Extract the [X, Y] coordinate from the center of the cell holding the provided text.  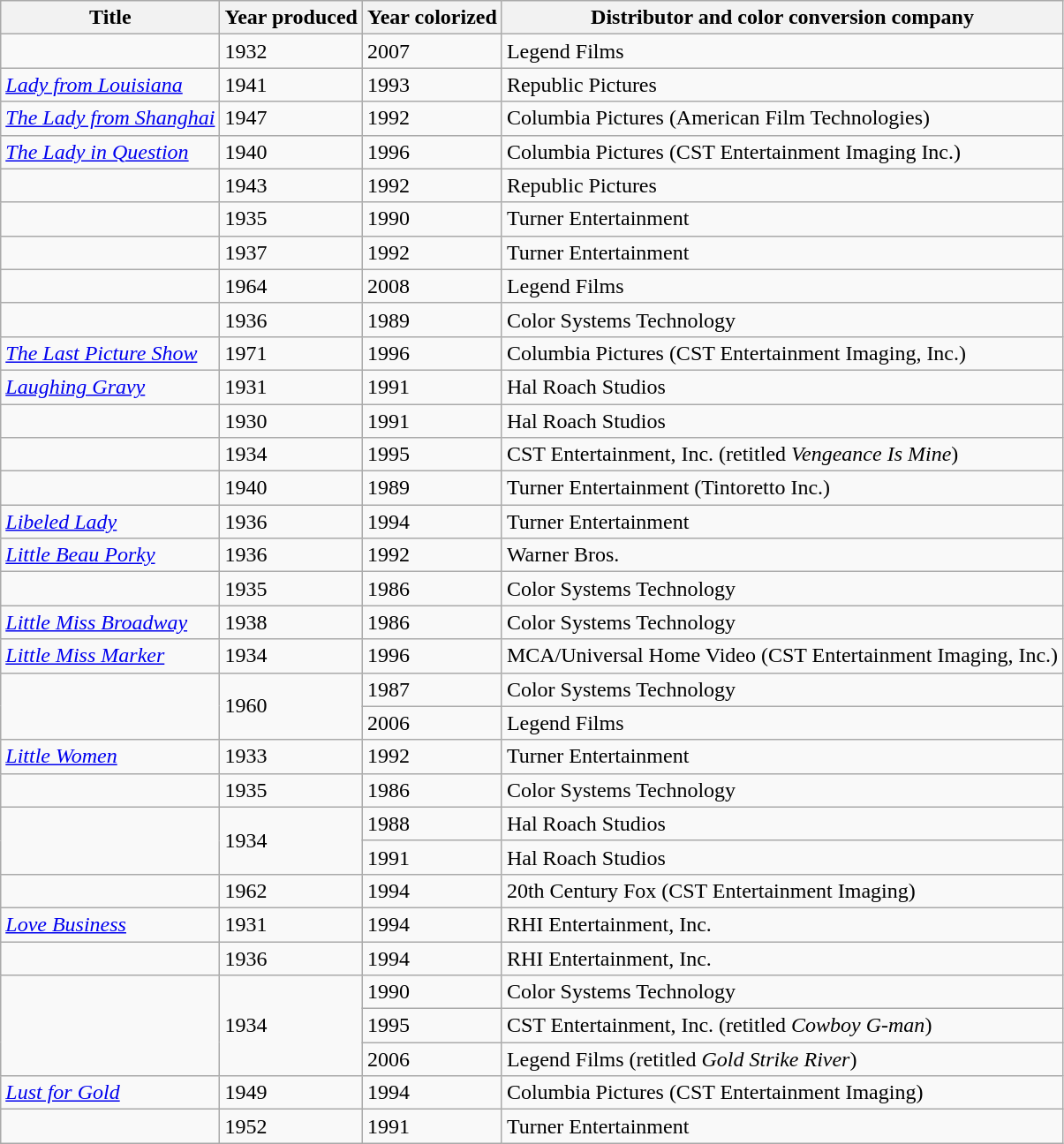
Little Miss Broadway [110, 622]
2007 [432, 51]
1943 [291, 185]
The Last Picture Show [110, 353]
Distributor and color conversion company [782, 18]
Turner Entertainment (Tintoretto Inc.) [782, 488]
1960 [291, 706]
Little Women [110, 756]
1937 [291, 252]
Libeled Lady [110, 522]
Laughing Gravy [110, 387]
Year produced [291, 18]
Lust for Gold [110, 1093]
1949 [291, 1093]
1962 [291, 891]
Little Miss Marker [110, 656]
Little Beau Porky [110, 555]
1941 [291, 85]
Title [110, 18]
1971 [291, 353]
20th Century Fox (CST Entertainment Imaging) [782, 891]
2008 [432, 286]
The Lady from Shanghai [110, 118]
Columbia Pictures (CST Entertainment Imaging Inc.) [782, 152]
The Lady in Question [110, 152]
1993 [432, 85]
1947 [291, 118]
1930 [291, 421]
1938 [291, 622]
1964 [291, 286]
CST Entertainment, Inc. (retitled Vengeance Is Mine) [782, 455]
1987 [432, 689]
Columbia Pictures (CST Entertainment Imaging) [782, 1093]
1932 [291, 51]
1952 [291, 1126]
Warner Bros. [782, 555]
Columbia Pictures (American Film Technologies) [782, 118]
Lady from Louisiana [110, 85]
Year colorized [432, 18]
MCA/Universal Home Video (CST Entertainment Imaging, Inc.) [782, 656]
Columbia Pictures (CST Entertainment Imaging, Inc.) [782, 353]
CST Entertainment, Inc. (retitled Cowboy G-man) [782, 1026]
1988 [432, 824]
1933 [291, 756]
Legend Films (retitled Gold Strike River) [782, 1059]
Love Business [110, 924]
